Determine the (x, y) coordinate at the center of the cell enclosing the given text.  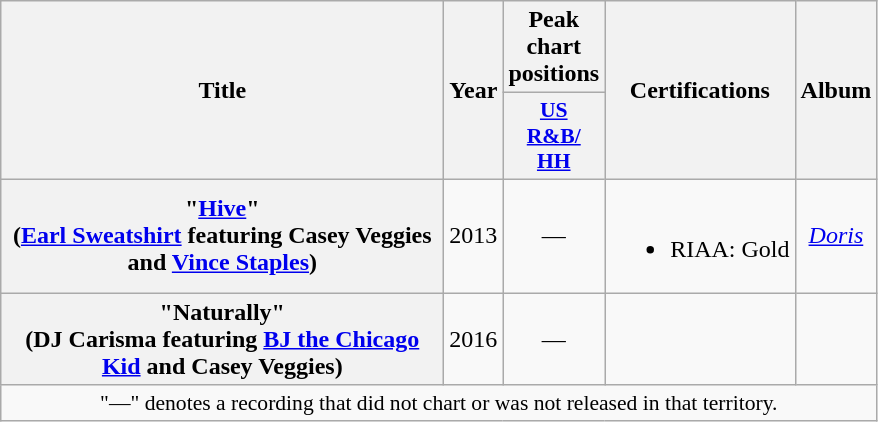
Title (222, 90)
"Hive"(Earl Sweatshirt featuring Casey Veggies and Vince Staples) (222, 236)
RIAA: Gold (700, 236)
2016 (474, 338)
Album (836, 90)
Year (474, 90)
2013 (474, 236)
Doris (836, 236)
Peak chart positions (554, 47)
"—" denotes a recording that did not chart or was not released in that territory. (439, 403)
Certifications (700, 90)
"Naturally"(DJ Carisma featuring BJ the Chicago Kid and Casey Veggies) (222, 338)
USR&B/HH (554, 136)
